Return the (x, y) coordinate for the center point of the cell that contains the specified text.  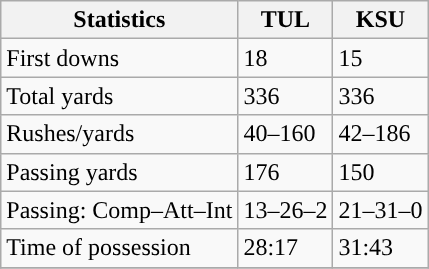
Time of possession (120, 248)
Passing yards (120, 172)
31:43 (380, 248)
Passing: Comp–Att–Int (120, 210)
Total yards (120, 96)
176 (286, 172)
28:17 (286, 248)
150 (380, 172)
18 (286, 58)
KSU (380, 20)
Rushes/yards (120, 134)
TUL (286, 20)
40–160 (286, 134)
15 (380, 58)
42–186 (380, 134)
13–26–2 (286, 210)
21–31–0 (380, 210)
First downs (120, 58)
Statistics (120, 20)
